Output the (X, Y) coordinate of the center of the cell containing the given text.  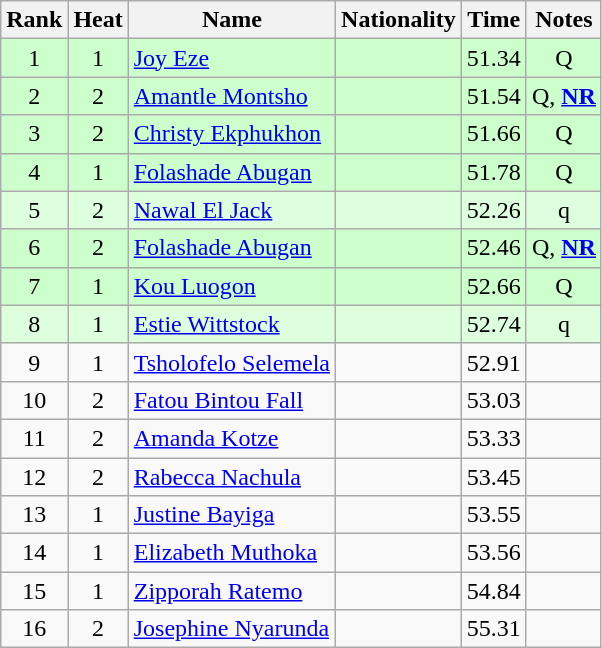
Amanda Kotze (232, 438)
Heat (98, 20)
3 (34, 134)
51.66 (494, 134)
Name (232, 20)
Josephine Nyarunda (232, 629)
Rank (34, 20)
Estie Wittstock (232, 324)
Notes (564, 20)
52.46 (494, 248)
9 (34, 362)
Elizabeth Muthoka (232, 553)
Justine Bayiga (232, 515)
53.55 (494, 515)
54.84 (494, 591)
16 (34, 629)
52.91 (494, 362)
Kou Luogon (232, 286)
Christy Ekphukhon (232, 134)
Nationality (399, 20)
Rabecca Nachula (232, 477)
Joy Eze (232, 58)
51.34 (494, 58)
53.56 (494, 553)
6 (34, 248)
10 (34, 400)
11 (34, 438)
4 (34, 172)
52.74 (494, 324)
13 (34, 515)
51.78 (494, 172)
51.54 (494, 96)
Fatou Bintou Fall (232, 400)
Zipporah Ratemo (232, 591)
7 (34, 286)
Amantle Montsho (232, 96)
5 (34, 210)
14 (34, 553)
15 (34, 591)
Tsholofelo Selemela (232, 362)
52.66 (494, 286)
53.03 (494, 400)
55.31 (494, 629)
53.33 (494, 438)
12 (34, 477)
Time (494, 20)
Nawal El Jack (232, 210)
52.26 (494, 210)
8 (34, 324)
53.45 (494, 477)
